Return (X, Y) of the center of cell containing provided text 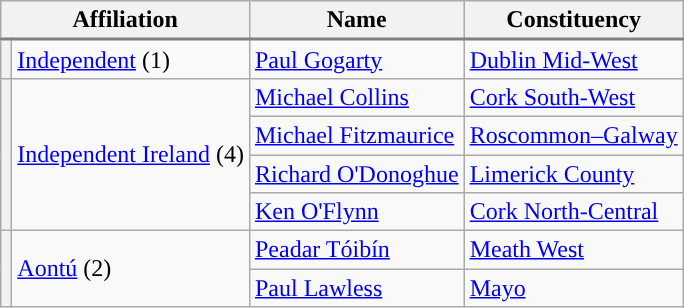
Ken O'Flynn (356, 212)
Cork North-Central (574, 212)
Peadar Tóibín (356, 250)
Roscommon–Galway (574, 135)
Dublin Mid-West (574, 60)
Constituency (574, 20)
Affiliation (126, 20)
Michael Collins (356, 97)
Independent Ireland (4) (131, 154)
Meath West (574, 250)
Name (356, 20)
Richard O'Donoghue (356, 173)
Mayo (574, 288)
Independent (1) (131, 60)
Paul Lawless (356, 288)
Cork South-West (574, 97)
Paul Gogarty (356, 60)
Limerick County (574, 173)
Aontú (2) (131, 269)
Michael Fitzmaurice (356, 135)
